From the cell containing the given text, extract its center point as [X, Y] coordinate. 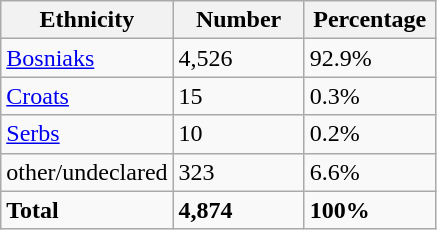
other/undeclared [87, 172]
Croats [87, 96]
15 [238, 96]
Ethnicity [87, 20]
4,526 [238, 58]
Percentage [370, 20]
100% [370, 210]
Serbs [87, 134]
Number [238, 20]
Total [87, 210]
0.3% [370, 96]
92.9% [370, 58]
0.2% [370, 134]
6.6% [370, 172]
323 [238, 172]
Bosniaks [87, 58]
10 [238, 134]
4,874 [238, 210]
